Return the (X, Y) coordinate for the center point of the cell that contains the specified text.  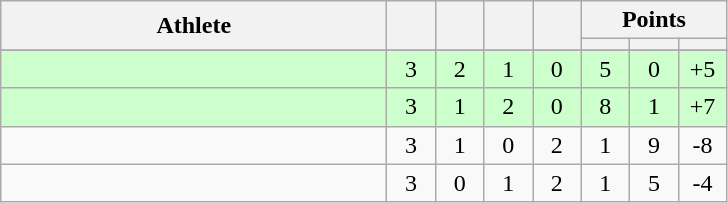
Athlete (194, 26)
+5 (702, 69)
+7 (702, 107)
9 (654, 145)
-4 (702, 183)
Points (654, 20)
8 (606, 107)
-8 (702, 145)
